Identify which cell holds the provided text, then report its (X, Y) central coordinate. 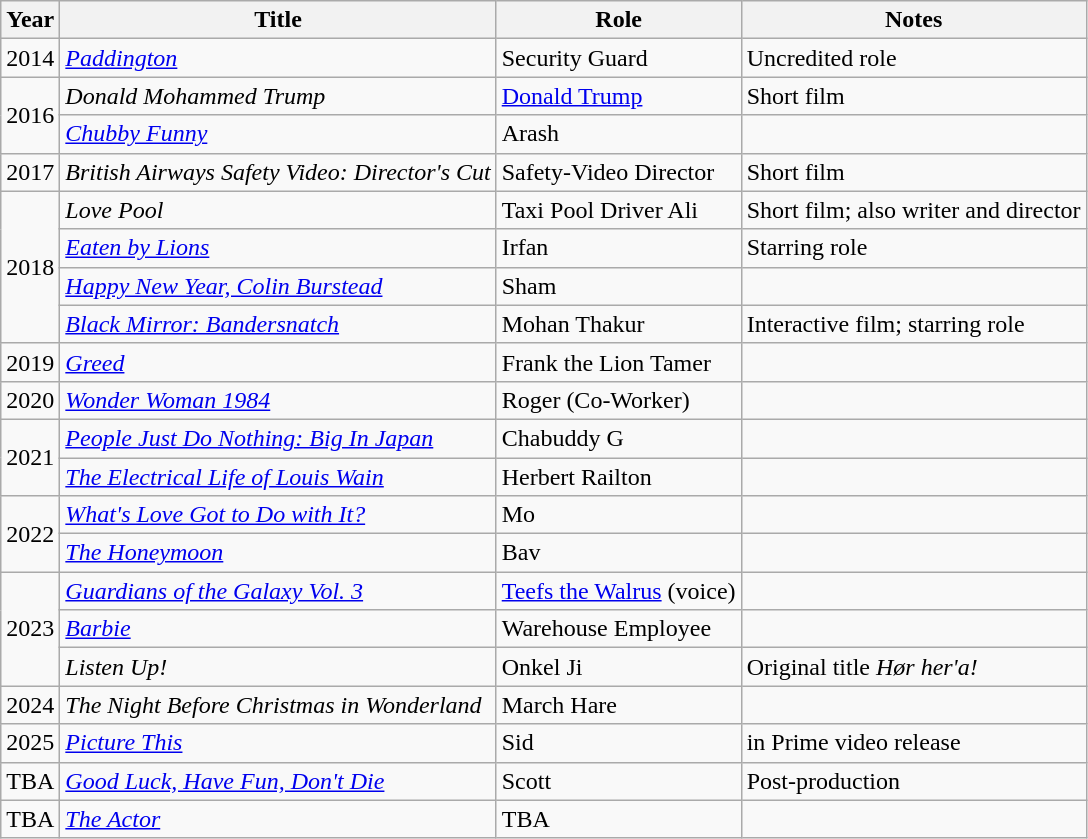
2021 (30, 457)
Love Pool (278, 210)
Uncredited role (914, 58)
Picture This (278, 743)
Safety-Video Director (618, 172)
2022 (30, 534)
Interactive film; starring role (914, 324)
Role (618, 20)
Mohan Thakur (618, 324)
British Airways Safety Video: Director's Cut (278, 172)
Donald Mohammed Trump (278, 96)
Chubby Funny (278, 134)
Onkel Ji (618, 667)
2023 (30, 629)
Starring role (914, 248)
2017 (30, 172)
2024 (30, 705)
Guardians of the Galaxy Vol. 3 (278, 591)
2016 (30, 115)
Post-production (914, 781)
Taxi Pool Driver Ali (618, 210)
Good Luck, Have Fun, Don't Die (278, 781)
Roger (Co-Worker) (618, 400)
Short film; also writer and director (914, 210)
The Electrical Life of Louis Wain (278, 477)
The Actor (278, 819)
March Hare (618, 705)
Original title Hør her'a! (914, 667)
Herbert Railton (618, 477)
Sham (618, 286)
Happy New Year, Colin Burstead (278, 286)
Barbie (278, 629)
Bav (618, 553)
What's Love Got to Do with It? (278, 515)
Warehouse Employee (618, 629)
People Just Do Nothing: Big In Japan (278, 438)
Notes (914, 20)
2025 (30, 743)
Eaten by Lions (278, 248)
Security Guard (618, 58)
Irfan (618, 248)
Frank the Lion Tamer (618, 362)
Mo (618, 515)
2019 (30, 362)
Year (30, 20)
Black Mirror: Bandersnatch (278, 324)
Scott (618, 781)
Listen Up! (278, 667)
2014 (30, 58)
Sid (618, 743)
Wonder Woman 1984 (278, 400)
Greed (278, 362)
The Honeymoon (278, 553)
2020 (30, 400)
Paddington (278, 58)
Title (278, 20)
Teefs the Walrus (voice) (618, 591)
Chabuddy G (618, 438)
The Night Before Christmas in Wonderland (278, 705)
2018 (30, 267)
Donald Trump (618, 96)
in Prime video release (914, 743)
Arash (618, 134)
